Capture the cell that displays the provided text and extract its (x, y) central coordinate. 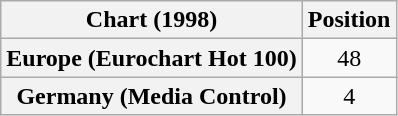
Position (349, 20)
4 (349, 96)
Germany (Media Control) (152, 96)
48 (349, 58)
Europe (Eurochart Hot 100) (152, 58)
Chart (1998) (152, 20)
